Return [x, y] of the center of cell containing provided text 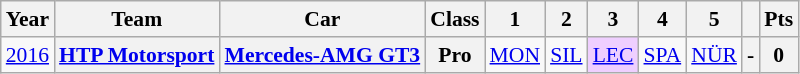
5 [714, 19]
Year [28, 19]
- [750, 55]
2016 [28, 55]
2 [566, 19]
LEC [614, 55]
1 [516, 19]
Car [322, 19]
0 [778, 55]
SIL [566, 55]
Pro [454, 55]
Class [454, 19]
4 [662, 19]
Team [136, 19]
HTP Motorsport [136, 55]
SPA [662, 55]
Pts [778, 19]
Mercedes-AMG GT3 [322, 55]
3 [614, 19]
NÜR [714, 55]
MON [516, 55]
